From the cell containing the given text, extract its center point as [x, y] coordinate. 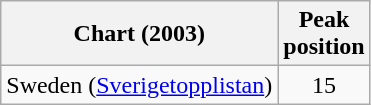
Chart (2003) [140, 34]
Sweden (Sverigetopplistan) [140, 85]
15 [324, 85]
Peakposition [324, 34]
